Extract the (x, y) coordinate from the center of the cell holding the provided text.  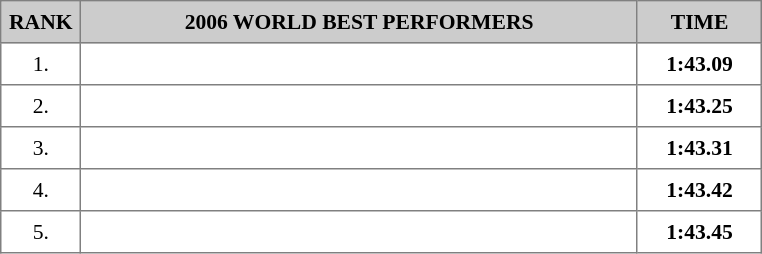
5. (41, 232)
2. (41, 106)
RANK (41, 22)
1:43.09 (699, 64)
1:43.42 (699, 190)
3. (41, 148)
1:43.25 (699, 106)
TIME (699, 22)
1:43.45 (699, 232)
4. (41, 190)
1:43.31 (699, 148)
2006 WORLD BEST PERFORMERS (359, 22)
1. (41, 64)
